Return the [X, Y] coordinate for the center point of the cell that contains the specified text.  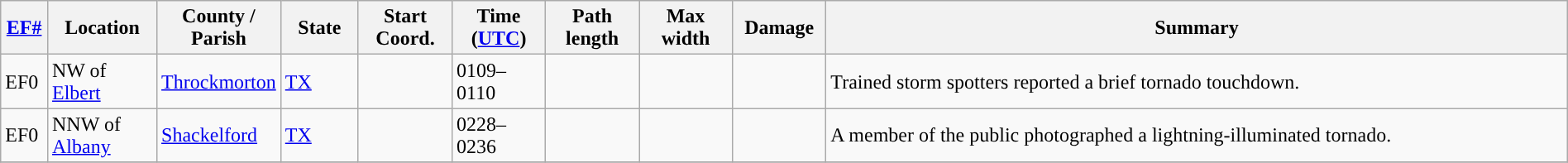
0228–0236 [500, 136]
Path length [592, 28]
A member of the public photographed a lightning-illuminated tornado. [1197, 136]
Time (UTC) [500, 28]
NNW of Albany [102, 136]
County / Parish [219, 28]
0109–0110 [500, 81]
EF# [25, 28]
Location [102, 28]
Start Coord. [405, 28]
Throckmorton [219, 81]
Summary [1197, 28]
State [319, 28]
Damage [779, 28]
NW of Elbert [102, 81]
Max width [686, 28]
Shackelford [219, 136]
Trained storm spotters reported a brief tornado touchdown. [1197, 81]
